Determine the [x, y] coordinate at the center of the cell enclosing the given text.  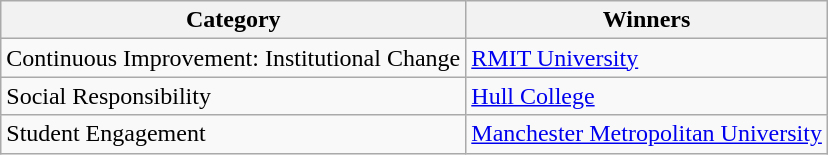
Hull College [647, 96]
Student Engagement [234, 134]
RMIT University [647, 58]
Continuous Improvement: Institutional Change [234, 58]
Category [234, 20]
Winners [647, 20]
Manchester Metropolitan University [647, 134]
Social Responsibility [234, 96]
